Provide the [X, Y] coordinate of the cell's center where the given text is located.  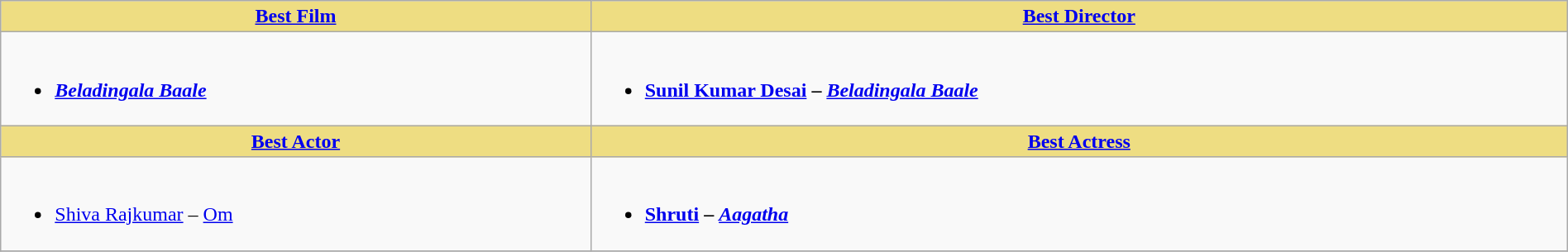
Best Actress [1078, 141]
Sunil Kumar Desai – Beladingala Baale [1078, 79]
Shruti – Aagatha [1078, 203]
Best Director [1078, 17]
Best Actor [296, 141]
Beladingala Baale [296, 79]
Shiva Rajkumar – Om [296, 203]
Best Film [296, 17]
